Locate the cell with the specified text and output its (x, y) center coordinate. 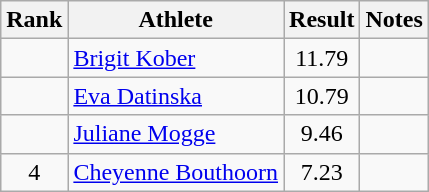
Rank (34, 20)
Result (322, 20)
Brigit Kober (176, 58)
Juliane Mogge (176, 134)
Cheyenne Bouthoorn (176, 172)
Eva Datinska (176, 96)
11.79 (322, 58)
Notes (394, 20)
10.79 (322, 96)
9.46 (322, 134)
4 (34, 172)
Athlete (176, 20)
7.23 (322, 172)
